Return (x, y) of the center of cell containing provided text 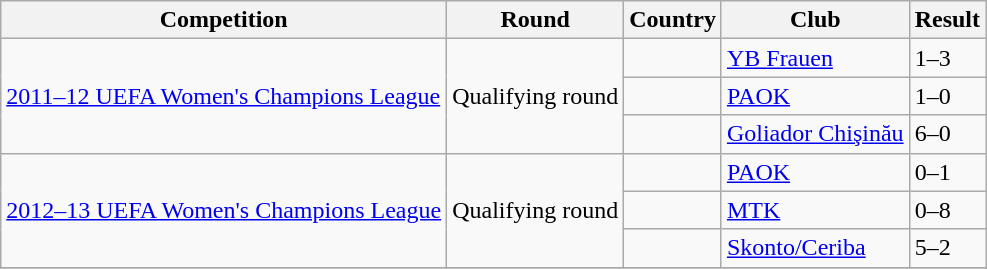
Result (947, 20)
1–0 (947, 96)
2012–13 UEFA Women's Champions League (224, 210)
Competition (224, 20)
1–3 (947, 58)
6–0 (947, 134)
0–8 (947, 210)
Country (673, 20)
Round (536, 20)
5–2 (947, 248)
0–1 (947, 172)
2011–12 UEFA Women's Champions League (224, 96)
MTK (815, 210)
Club (815, 20)
Goliador Chişinău (815, 134)
Skonto/Ceriba (815, 248)
YB Frauen (815, 58)
